For the text-containing cell, return its midpoint in [X, Y] coordinate format. 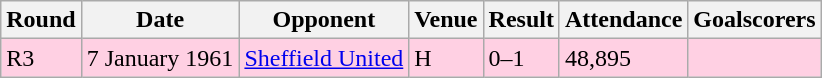
Round [41, 20]
Goalscorers [754, 20]
Attendance [623, 20]
Opponent [324, 20]
Venue [446, 20]
Date [160, 20]
7 January 1961 [160, 58]
H [446, 58]
48,895 [623, 58]
R3 [41, 58]
Result [521, 20]
Sheffield United [324, 58]
0–1 [521, 58]
